Extract the (x, y) coordinate from the center of the cell holding the provided text.  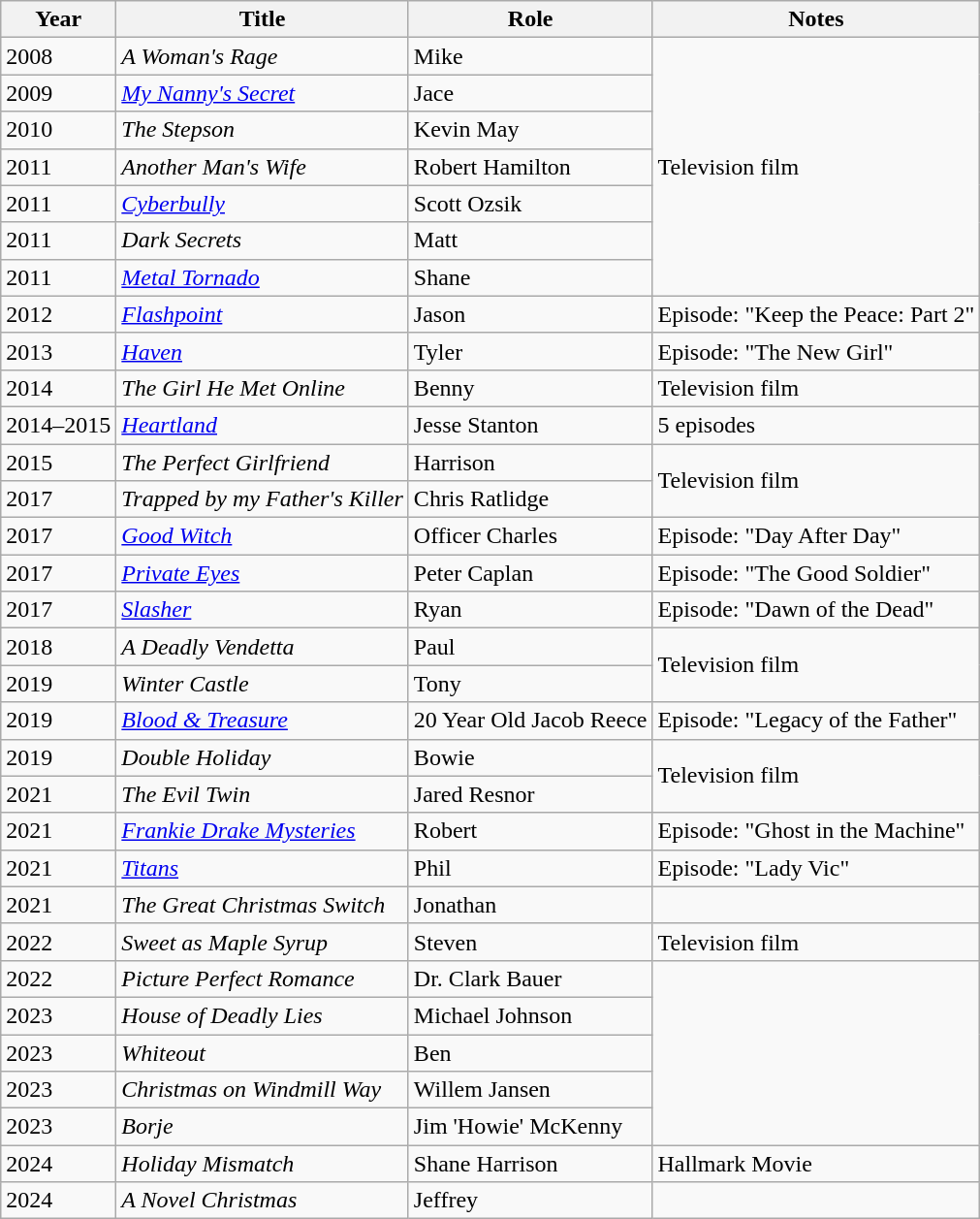
2010 (58, 130)
Episode: "Day After Day" (816, 536)
2014–2015 (58, 425)
Benny (530, 388)
Heartland (263, 425)
Jonathan (530, 905)
Jared Resnor (530, 794)
Dr. Clark Bauer (530, 978)
Jeffrey (530, 1201)
Slasher (263, 610)
A Novel Christmas (263, 1201)
Frankie Drake Mysteries (263, 831)
Jesse Stanton (530, 425)
Kevin May (530, 130)
Shane Harrison (530, 1164)
Matt (530, 241)
A Deadly Vendetta (263, 647)
Scott Ozsik (530, 204)
Mike (530, 56)
The Stepson (263, 130)
2015 (58, 463)
Jason (530, 314)
Chris Ratlidge (530, 499)
Steven (530, 942)
Episode: "Dawn of the Dead" (816, 610)
Harrison (530, 463)
Michael Johnson (530, 1015)
Episode: "The Good Soldier" (816, 573)
Dark Secrets (263, 241)
Sweet as Maple Syrup (263, 942)
Another Man's Wife (263, 167)
Tyler (530, 351)
Double Holiday (263, 757)
Episode: "Ghost in the Machine" (816, 831)
House of Deadly Lies (263, 1015)
Titans (263, 868)
Good Witch (263, 536)
Christmas on Windmill Way (263, 1090)
2012 (58, 314)
Ben (530, 1052)
My Nanny's Secret (263, 93)
2009 (58, 93)
Hallmark Movie (816, 1164)
Jim 'Howie' McKenny (530, 1127)
Blood & Treasure (263, 721)
Year (58, 19)
The Evil Twin (263, 794)
Episode: "Keep the Peace: Part 2" (816, 314)
Private Eyes (263, 573)
2014 (58, 388)
Borje (263, 1127)
Haven (263, 351)
The Great Christmas Switch (263, 905)
Shane (530, 277)
The Girl He Met Online (263, 388)
2013 (58, 351)
Officer Charles (530, 536)
Trapped by my Father's Killer (263, 499)
Cyberbully (263, 204)
Episode: "Lady Vic" (816, 868)
Notes (816, 19)
20 Year Old Jacob Reece (530, 721)
Picture Perfect Romance (263, 978)
Peter Caplan (530, 573)
Winter Castle (263, 684)
Robert (530, 831)
Jace (530, 93)
Role (530, 19)
Episode: "The New Girl" (816, 351)
Metal Tornado (263, 277)
2018 (58, 647)
Bowie (530, 757)
Willem Jansen (530, 1090)
Flashpoint (263, 314)
5 episodes (816, 425)
Title (263, 19)
Robert Hamilton (530, 167)
The Perfect Girlfriend (263, 463)
Holiday Mismatch (263, 1164)
Paul (530, 647)
Ryan (530, 610)
Phil (530, 868)
A Woman's Rage (263, 56)
Tony (530, 684)
Episode: "Legacy of the Father" (816, 721)
Whiteout (263, 1052)
2008 (58, 56)
